Provide the (x, y) coordinate of the cell's center where the given text is located.  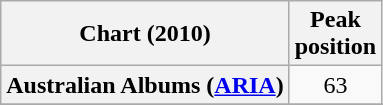
Chart (2010) (145, 34)
Peakposition (335, 34)
Australian Albums (ARIA) (145, 85)
63 (335, 85)
